Find where the given text appears and provide that cell's center as [X, Y] coordinate. 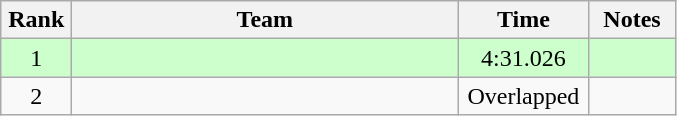
Rank [36, 20]
Team [265, 20]
Time [524, 20]
Notes [632, 20]
4:31.026 [524, 58]
2 [36, 96]
1 [36, 58]
Overlapped [524, 96]
